Search for the cell housing the specified text and yield its (X, Y) center coordinate. 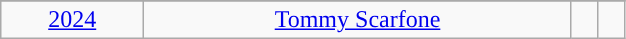
Tommy Scarfone (358, 20)
2024 (72, 20)
